Pinpoint the cell where the given text exists, returning its (x, y) midpoint coordinate. 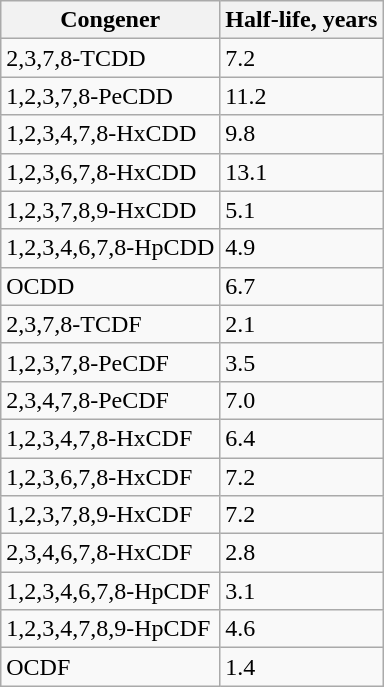
1,2,3,4,7,8,9-HpCDF (110, 629)
2,3,4,6,7,8-HxCDF (110, 553)
1,2,3,4,6,7,8-HpCDD (110, 248)
1,2,3,7,8-PeCDF (110, 362)
1,2,3,6,7,8-HxCDD (110, 172)
Congener (110, 20)
2,3,4,7,8-PeCDF (110, 400)
6.4 (302, 438)
OCDD (110, 286)
4.6 (302, 629)
1,2,3,7,8,9-HxCDF (110, 515)
1,2,3,4,7,8-HxCDD (110, 134)
5.1 (302, 210)
OCDF (110, 667)
2,3,7,8-TCDD (110, 58)
3.1 (302, 591)
1,2,3,7,8-PeCDD (110, 96)
3.5 (302, 362)
7.0 (302, 400)
6.7 (302, 286)
1,2,3,4,6,7,8-HpCDF (110, 591)
9.8 (302, 134)
11.2 (302, 96)
1,2,3,4,7,8-HxCDF (110, 438)
2,3,7,8-TCDF (110, 324)
2.8 (302, 553)
1.4 (302, 667)
Half-life, years (302, 20)
1,2,3,7,8,9-HxCDD (110, 210)
2.1 (302, 324)
1,2,3,6,7,8-HxCDF (110, 477)
13.1 (302, 172)
4.9 (302, 248)
